For the text-containing cell, return its midpoint in [x, y] coordinate format. 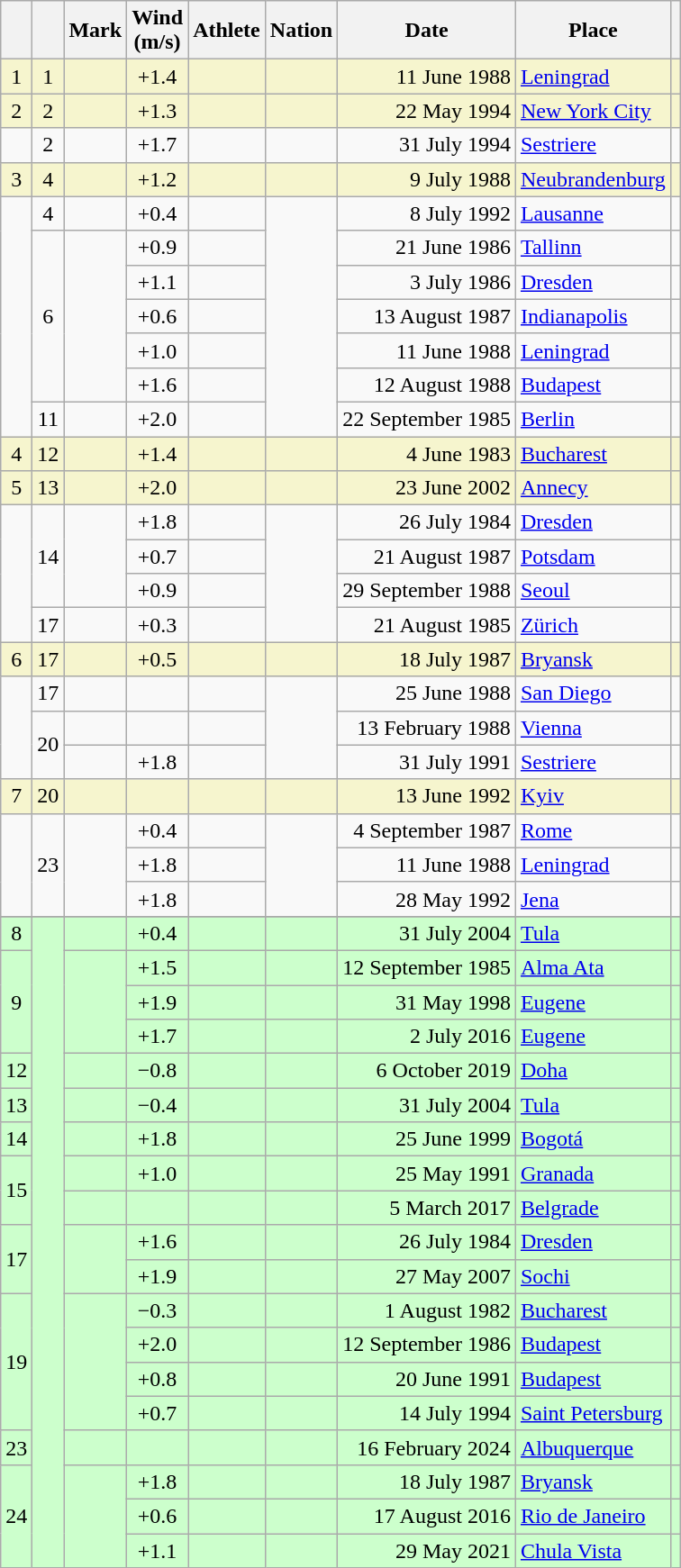
21 August 1985 [427, 625]
13 June 1992 [427, 796]
+0.3 [158, 625]
25 June 1988 [427, 693]
−0.4 [158, 1105]
Granada [593, 1174]
12 September 1986 [427, 1345]
19 [16, 1362]
11 [49, 419]
Neubrandenburg [593, 179]
9 July 1988 [427, 179]
+1.2 [158, 179]
+0.8 [158, 1379]
Bogotá [593, 1139]
Alma Ata [593, 967]
+1.3 [158, 111]
12 August 1988 [427, 385]
5 [16, 488]
1 August 1982 [427, 1310]
Nation [301, 31]
8 July 1992 [427, 213]
25 June 1999 [427, 1139]
−0.3 [158, 1310]
3 July 1986 [427, 282]
Albuquerque [593, 1447]
31 July 1991 [427, 762]
Lausanne [593, 213]
12 September 1985 [427, 967]
Chula Vista [593, 1550]
28 May 1992 [427, 899]
Wind(m/s) [158, 31]
Annecy [593, 488]
Sochi [593, 1276]
29 May 2021 [427, 1550]
13 August 1987 [427, 316]
Rio de Janeiro [593, 1516]
4 June 1983 [427, 453]
2 July 2016 [427, 1037]
Saint Petersburg [593, 1413]
Place [593, 31]
31 July 1994 [427, 145]
31 May 1998 [427, 1002]
Athlete [227, 31]
5 March 2017 [427, 1208]
22 September 1985 [427, 419]
6 October 2019 [427, 1071]
Rome [593, 830]
Berlin [593, 419]
24 [16, 1516]
+1.5 [158, 967]
San Diego [593, 693]
Jena [593, 899]
New York City [593, 111]
16 February 2024 [427, 1447]
Indianapolis [593, 316]
20 June 1991 [427, 1379]
15 [16, 1191]
9 [16, 1002]
21 June 1986 [427, 248]
Doha [593, 1071]
29 September 1988 [427, 591]
Tallinn [593, 248]
Zürich [593, 625]
3 [16, 179]
7 [16, 796]
Date [427, 31]
+0.5 [158, 659]
22 May 1994 [427, 111]
14 July 1994 [427, 1413]
25 May 1991 [427, 1174]
Belgrade [593, 1208]
27 May 2007 [427, 1276]
Seoul [593, 591]
−0.8 [158, 1071]
17 August 2016 [427, 1516]
Potsdam [593, 557]
Mark [95, 31]
13 February 1988 [427, 728]
23 June 2002 [427, 488]
21 August 1987 [427, 557]
Vienna [593, 728]
4 September 1987 [427, 830]
Kyiv [593, 796]
8 [16, 933]
